Output the (X, Y) coordinate of the center of the cell containing the given text.  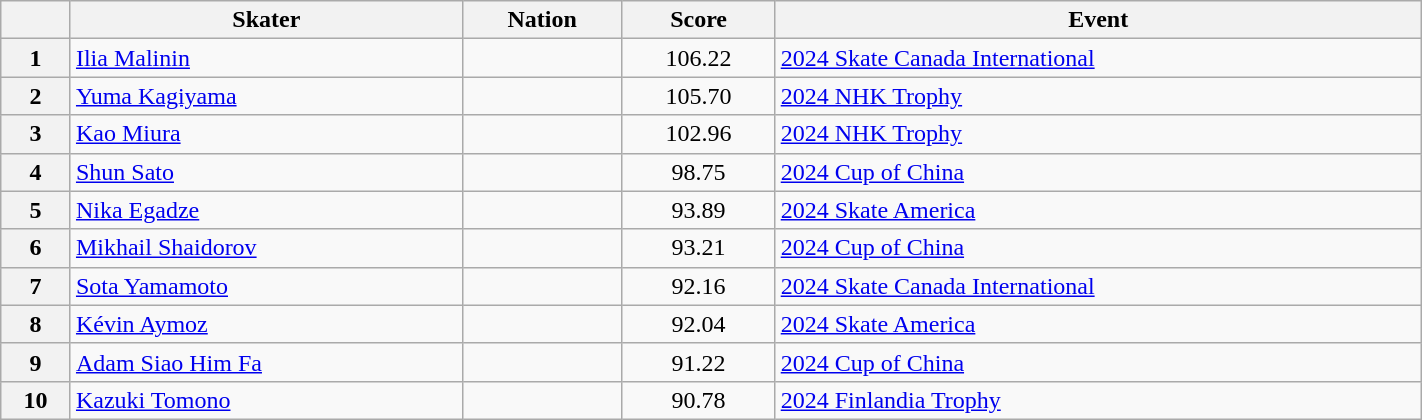
Adam Siao Him Fa (266, 362)
105.70 (698, 96)
92.16 (698, 286)
Yuma Kagiyama (266, 96)
98.75 (698, 172)
10 (36, 400)
102.96 (698, 134)
7 (36, 286)
5 (36, 210)
91.22 (698, 362)
93.21 (698, 248)
8 (36, 324)
Shun Sato (266, 172)
Kazuki Tomono (266, 400)
9 (36, 362)
Nika Egadze (266, 210)
Kao Miura (266, 134)
Kévin Aymoz (266, 324)
Sota Yamamoto (266, 286)
Score (698, 20)
6 (36, 248)
2024 Finlandia Trophy (1098, 400)
Ilia Malinin (266, 58)
Skater (266, 20)
2 (36, 96)
Mikhail Shaidorov (266, 248)
106.22 (698, 58)
3 (36, 134)
4 (36, 172)
1 (36, 58)
Event (1098, 20)
92.04 (698, 324)
93.89 (698, 210)
90.78 (698, 400)
Nation (542, 20)
